Capture the cell that displays the provided text and extract its (x, y) central coordinate. 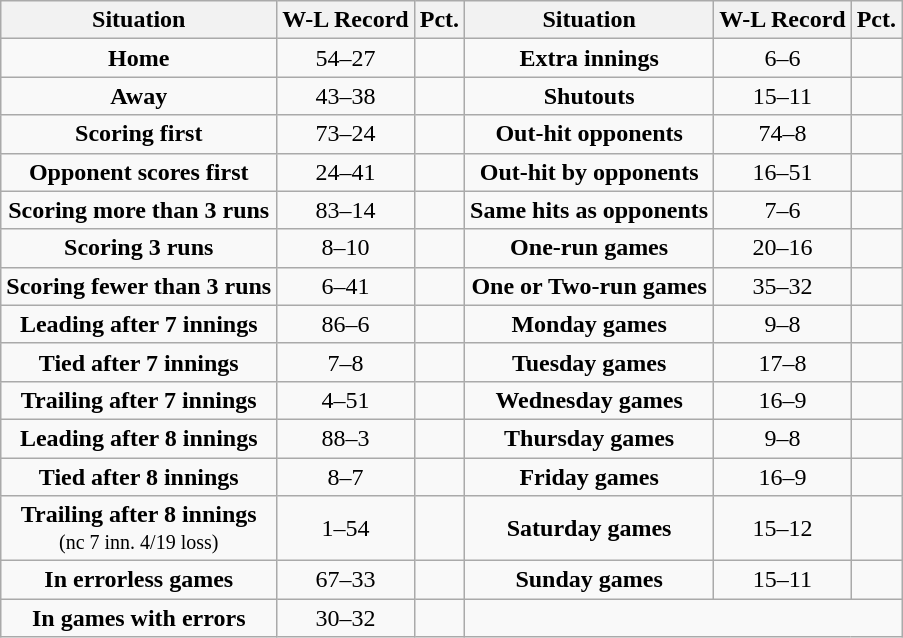
8–10 (346, 248)
Scoring fewer than 3 runs (139, 286)
Leading after 7 innings (139, 324)
86–6 (346, 324)
6–41 (346, 286)
35–32 (782, 286)
Trailing after 8 innings(nc 7 inn. 4/19 loss) (139, 528)
Monday games (590, 324)
Away (139, 96)
67–33 (346, 580)
24–41 (346, 172)
Wednesday games (590, 400)
7–6 (782, 210)
Scoring more than 3 runs (139, 210)
43–38 (346, 96)
Opponent scores first (139, 172)
7–8 (346, 362)
6–6 (782, 58)
74–8 (782, 134)
Home (139, 58)
16–51 (782, 172)
Sunday games (590, 580)
4–51 (346, 400)
Shutouts (590, 96)
54–27 (346, 58)
Scoring 3 runs (139, 248)
15–12 (782, 528)
Scoring first (139, 134)
Tuesday games (590, 362)
Trailing after 7 innings (139, 400)
20–16 (782, 248)
In games with errors (139, 618)
Saturday games (590, 528)
8–7 (346, 477)
83–14 (346, 210)
Leading after 8 innings (139, 438)
73–24 (346, 134)
17–8 (782, 362)
One or Two-run games (590, 286)
Friday games (590, 477)
One-run games (590, 248)
In errorless games (139, 580)
Out-hit opponents (590, 134)
88–3 (346, 438)
Extra innings (590, 58)
Thursday games (590, 438)
Tied after 7 innings (139, 362)
Out-hit by opponents (590, 172)
30–32 (346, 618)
1–54 (346, 528)
Tied after 8 innings (139, 477)
Same hits as opponents (590, 210)
